Provide the (x, y) coordinate of the cell's center where the given text is located.  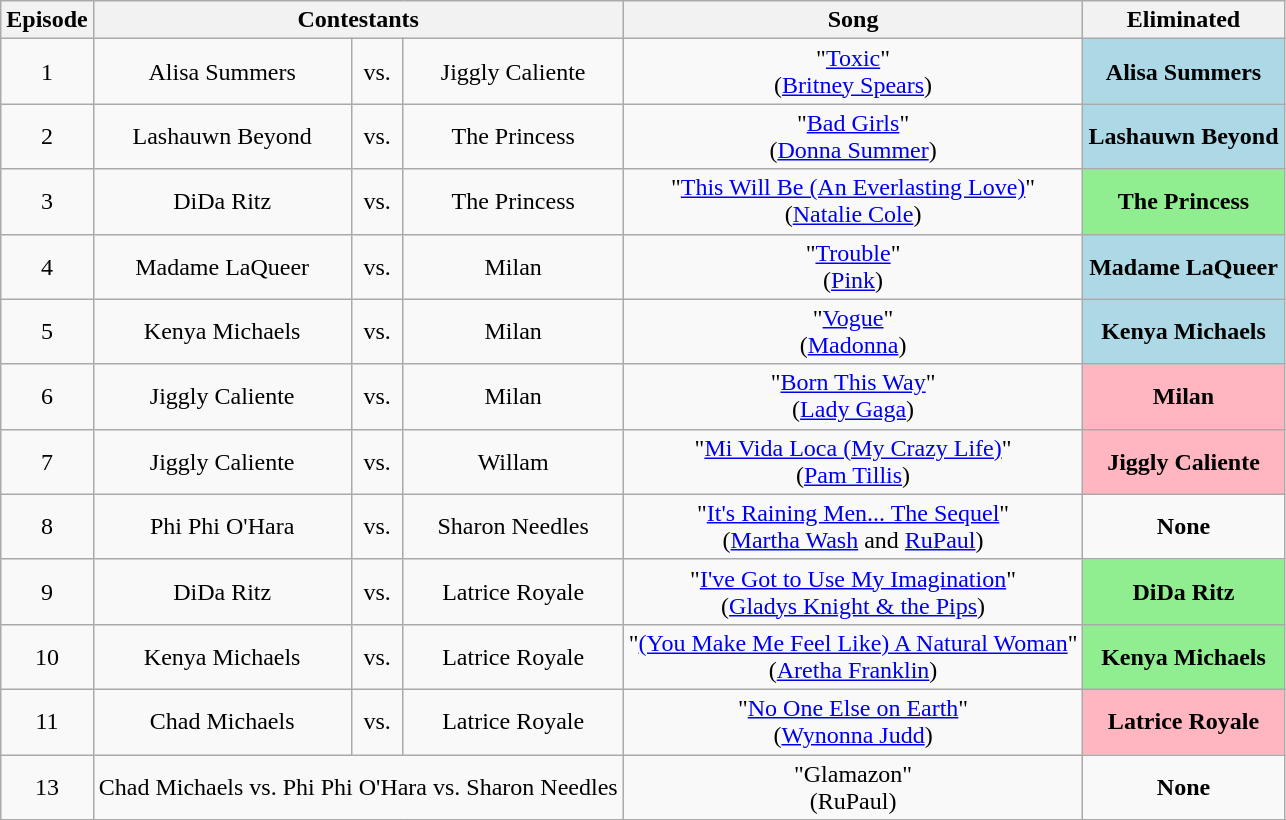
11 (47, 722)
Song (853, 20)
6 (47, 396)
"Born This Way"(Lady Gaga) (853, 396)
"Bad Girls"(Donna Summer) (853, 136)
8 (47, 526)
4 (47, 266)
Episode (47, 20)
"Vogue"(Madonna) (853, 332)
Phi Phi O'Hara (222, 526)
"No One Else on Earth"(Wynonna Judd) (853, 722)
"Toxic"(Britney Spears) (853, 72)
3 (47, 202)
9 (47, 592)
5 (47, 332)
10 (47, 656)
Willam (513, 462)
2 (47, 136)
"I've Got to Use My Imagination"(Gladys Knight & the Pips) (853, 592)
1 (47, 72)
Eliminated (1184, 20)
Sharon Needles (513, 526)
13 (47, 786)
"Glamazon"(RuPaul) (853, 786)
7 (47, 462)
"It's Raining Men... The Sequel"(Martha Wash and RuPaul) (853, 526)
"(You Make Me Feel Like) A Natural Woman"(Aretha Franklin) (853, 656)
Chad Michaels (222, 722)
"This Will Be (An Everlasting Love)"(Natalie Cole) (853, 202)
Contestants (358, 20)
"Mi Vida Loca (My Crazy Life)"(Pam Tillis) (853, 462)
Chad Michaels vs. Phi Phi O'Hara vs. Sharon Needles (358, 786)
"Trouble"(Pink) (853, 266)
